From the cell containing the given text, extract its center point as (x, y) coordinate. 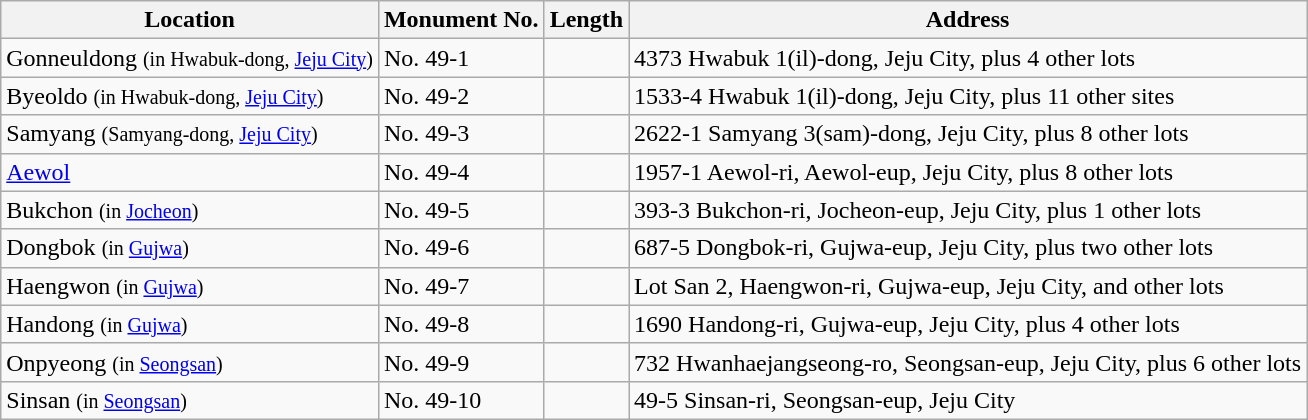
1957-1 Aewol-ri, Aewol-eup, Jeju City, plus 8 other lots (968, 172)
Sinsan (in Seongsan) (190, 400)
Byeoldo (in Hwabuk-dong, Jeju City) (190, 96)
Samyang (Samyang-dong, Jeju City) (190, 134)
Lot San 2, Haengwon-ri, Gujwa-eup, Jeju City, and other lots (968, 286)
No. 49-6 (461, 248)
Dongbok (in Gujwa) (190, 248)
Aewol (190, 172)
393-3 Bukchon-ri, Jocheon-eup, Jeju City, plus 1 other lots (968, 210)
687-5 Dongbok-ri, Gujwa-eup, Jeju City, plus two other lots (968, 248)
No. 49-2 (461, 96)
49-5 Sinsan-ri, Seongsan-eup, Jeju City (968, 400)
No. 49-4 (461, 172)
No. 49-5 (461, 210)
Address (968, 20)
Length (586, 20)
Bukchon (in Jocheon) (190, 210)
1690 Handong-ri, Gujwa-eup, Jeju City, plus 4 other lots (968, 324)
Monument No. (461, 20)
No. 49-10 (461, 400)
4373 Hwabuk 1(il)-dong, Jeju City, plus 4 other lots (968, 58)
No. 49-8 (461, 324)
1533-4 Hwabuk 1(il)-dong, Jeju City, plus 11 other sites (968, 96)
No. 49-9 (461, 362)
Haengwon (in Gujwa) (190, 286)
Gonneuldong (in Hwabuk-dong, Jeju City) (190, 58)
No. 49-7 (461, 286)
No. 49-1 (461, 58)
Handong (in Gujwa) (190, 324)
2622-1 Samyang 3(sam)-dong, Jeju City, plus 8 other lots (968, 134)
No. 49-3 (461, 134)
Location (190, 20)
732 Hwanhaejangseong-ro, Seongsan-eup, Jeju City, plus 6 other lots (968, 362)
Onpyeong (in Seongsan) (190, 362)
